Detect which cell encompasses the target text, then output its [x, y] center coordinate. 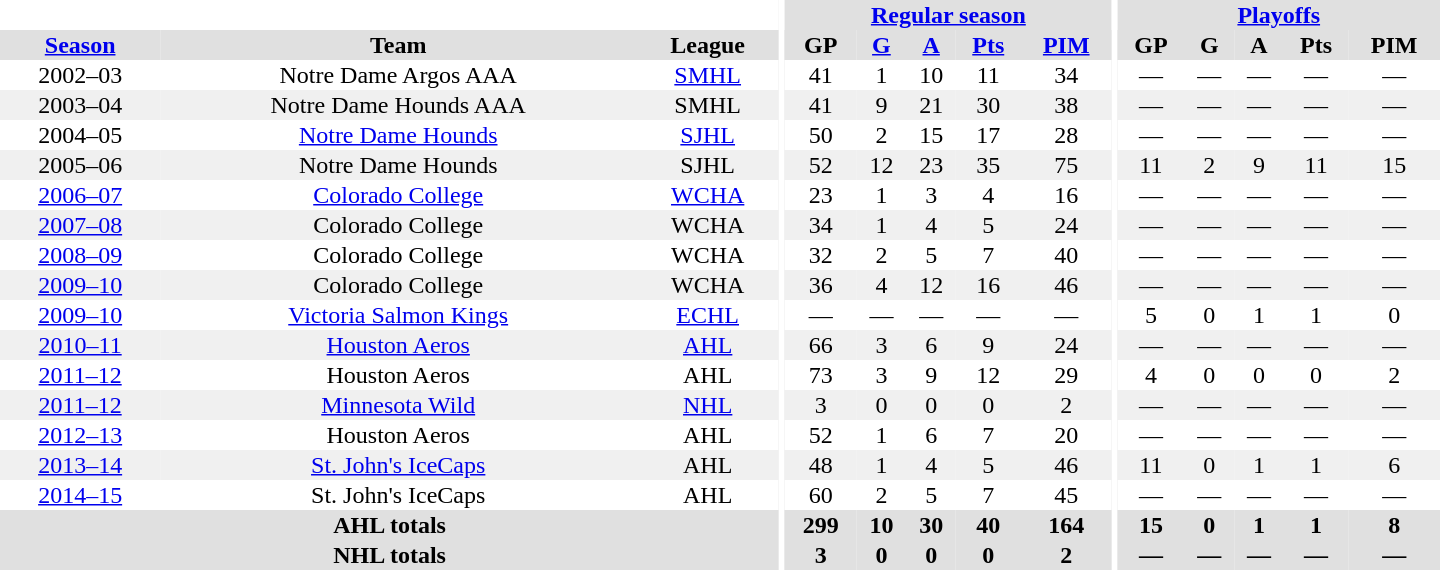
35 [988, 165]
ECHL [708, 315]
32 [821, 255]
2014–15 [80, 495]
2005–06 [80, 165]
20 [1066, 435]
28 [1066, 135]
Minnesota Wild [398, 405]
Notre Dame Hounds AAA [398, 105]
2010–11 [80, 345]
164 [1066, 525]
League [708, 45]
Notre Dame Argos AAA [398, 75]
66 [821, 345]
Victoria Salmon Kings [398, 315]
45 [1066, 495]
29 [1066, 375]
21 [931, 105]
NHL [708, 405]
2004–05 [80, 135]
Regular season [948, 15]
8 [1394, 525]
38 [1066, 105]
2007–08 [80, 225]
48 [821, 465]
2013–14 [80, 465]
17 [988, 135]
2006–07 [80, 195]
2012–13 [80, 435]
Playoffs [1278, 15]
60 [821, 495]
2002–03 [80, 75]
50 [821, 135]
2008–09 [80, 255]
NHL totals [390, 555]
2003–04 [80, 105]
299 [821, 525]
Season [80, 45]
36 [821, 285]
73 [821, 375]
Team [398, 45]
75 [1066, 165]
AHL totals [390, 525]
